Detect which cell encompasses the target text, then output its [x, y] center coordinate. 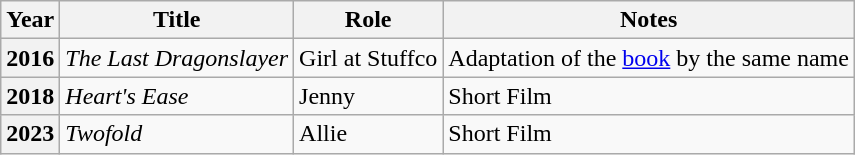
Year [30, 20]
Twofold [177, 134]
Notes [649, 20]
Adaptation of the book by the same name [649, 58]
Role [368, 20]
Allie [368, 134]
The Last Dragonslayer [177, 58]
Jenny [368, 96]
Girl at Stuffco [368, 58]
Heart's Ease [177, 96]
2018 [30, 96]
2016 [30, 58]
2023 [30, 134]
Title [177, 20]
